Pinpoint the cell where the given text exists, returning its [x, y] midpoint coordinate. 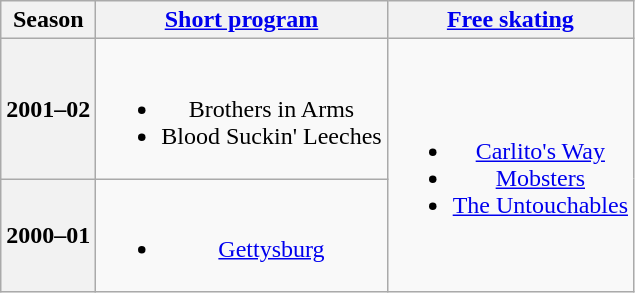
Carlito's Way Mobsters The Untouchables [510, 166]
2001–02 [48, 109]
Free skating [510, 20]
Season [48, 20]
Brothers in Arms Blood Suckin' Leeches [242, 109]
2000–01 [48, 236]
Gettysburg [242, 236]
Short program [242, 20]
